Scan for the cell matching the given text and deliver its (x, y) coordinate at center. 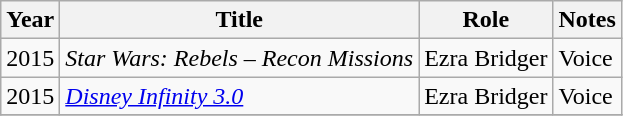
Notes (587, 20)
Year (30, 20)
Role (486, 20)
Title (240, 20)
Star Wars: Rebels – Recon Missions (240, 58)
Disney Infinity 3.0 (240, 96)
